Output the (x, y) coordinate of the center of the cell containing the given text.  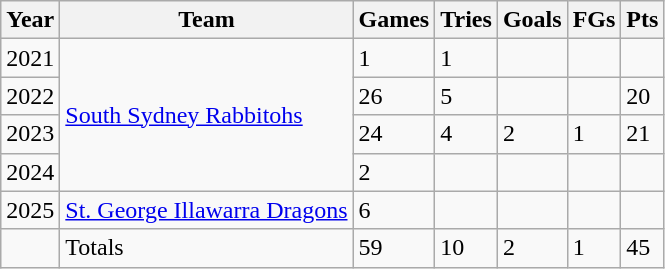
26 (394, 96)
4 (466, 134)
South Sydney Rabbitohs (206, 115)
6 (394, 210)
FGs (594, 20)
2023 (30, 134)
45 (642, 248)
2021 (30, 58)
2025 (30, 210)
St. George Illawarra Dragons (206, 210)
2024 (30, 172)
21 (642, 134)
59 (394, 248)
Goals (532, 20)
20 (642, 96)
Totals (206, 248)
24 (394, 134)
Pts (642, 20)
Year (30, 20)
5 (466, 96)
2022 (30, 96)
Team (206, 20)
Tries (466, 20)
Games (394, 20)
10 (466, 248)
